Pinpoint the cell where the given text exists, returning its [x, y] midpoint coordinate. 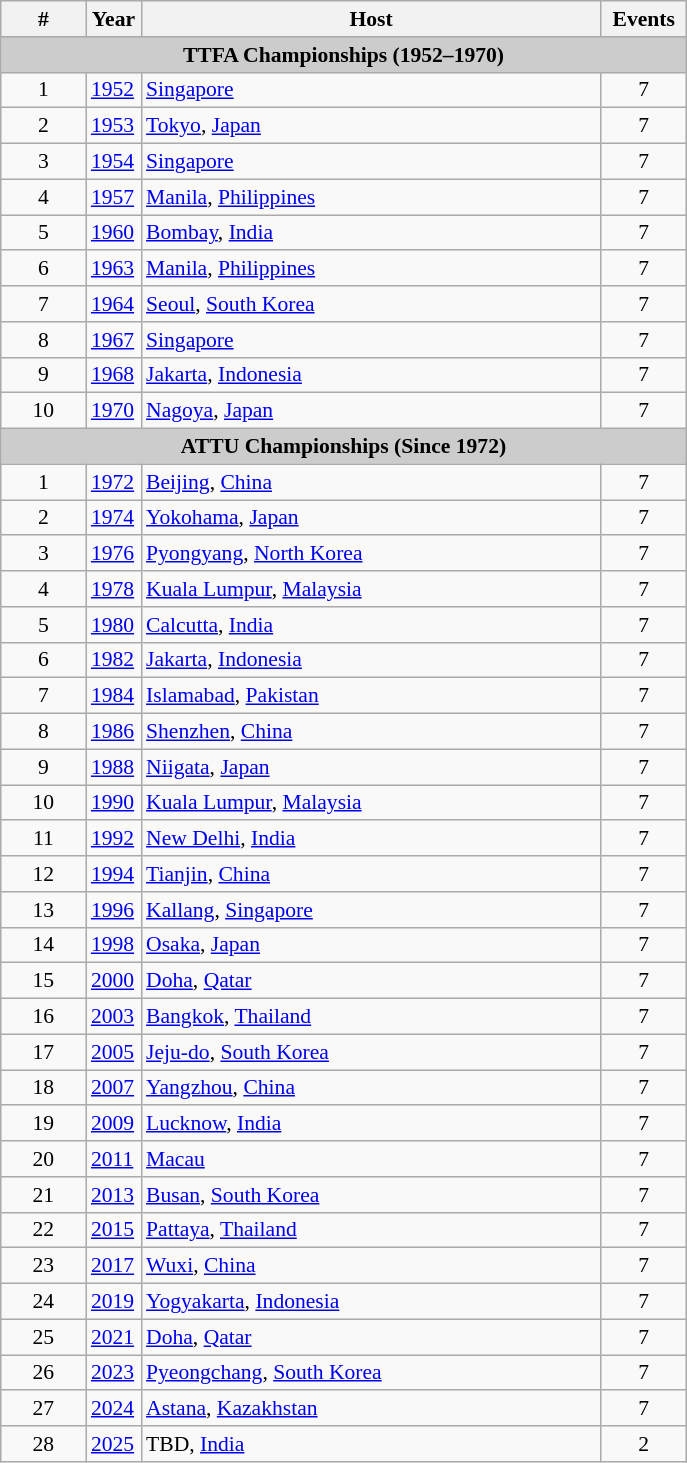
Calcutta, India [371, 625]
27 [44, 1409]
24 [44, 1302]
Tokyo, Japan [371, 126]
1972 [114, 482]
Wuxi, China [371, 1266]
2017 [114, 1266]
Shenzhen, China [371, 732]
1963 [114, 269]
Macau [371, 1159]
1990 [114, 803]
Islamabad, Pakistan [371, 696]
1976 [114, 554]
Events [644, 19]
Host [371, 19]
2024 [114, 1409]
1982 [114, 660]
Astana, Kazakhstan [371, 1409]
1988 [114, 767]
2023 [114, 1373]
Bangkok, Thailand [371, 1017]
Pyongyang, North Korea [371, 554]
1992 [114, 839]
1957 [114, 197]
2003 [114, 1017]
Lucknow, India [371, 1124]
1984 [114, 696]
14 [44, 945]
1978 [114, 589]
2007 [114, 1088]
1974 [114, 518]
Nagoya, Japan [371, 411]
2013 [114, 1195]
Jeju-do, South Korea [371, 1052]
17 [44, 1052]
26 [44, 1373]
Year [114, 19]
2009 [114, 1124]
Pyeongchang, South Korea [371, 1373]
2000 [114, 981]
16 [44, 1017]
2005 [114, 1052]
Osaka, Japan [371, 945]
23 [44, 1266]
1986 [114, 732]
11 [44, 839]
28 [44, 1444]
21 [44, 1195]
Yogyakarta, Indonesia [371, 1302]
New Delhi, India [371, 839]
13 [44, 910]
15 [44, 981]
Yangzhou, China [371, 1088]
Kallang, Singapore [371, 910]
20 [44, 1159]
TBD, India [371, 1444]
Busan, South Korea [371, 1195]
2011 [114, 1159]
1998 [114, 945]
2019 [114, 1302]
2015 [114, 1230]
1954 [114, 162]
18 [44, 1088]
25 [44, 1337]
Pattaya, Thailand [371, 1230]
Bombay, India [371, 233]
19 [44, 1124]
1953 [114, 126]
1964 [114, 304]
2025 [114, 1444]
TTFA Championships (1952–1970) [344, 55]
# [44, 19]
Yokohama, Japan [371, 518]
1970 [114, 411]
1952 [114, 90]
Seoul, South Korea [371, 304]
22 [44, 1230]
1980 [114, 625]
2021 [114, 1337]
1967 [114, 340]
Niigata, Japan [371, 767]
1968 [114, 375]
Tianjin, China [371, 874]
ATTU Championships (Since 1972) [344, 447]
1994 [114, 874]
1960 [114, 233]
12 [44, 874]
1996 [114, 910]
Beijing, China [371, 482]
